Identify which cell holds the provided text, then report its (x, y) central coordinate. 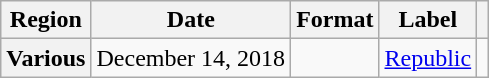
Date (191, 20)
Republic (428, 58)
Region (46, 20)
December 14, 2018 (191, 58)
Label (428, 20)
Format (335, 20)
Various (46, 58)
